Capture the cell that displays the provided text and extract its [X, Y] central coordinate. 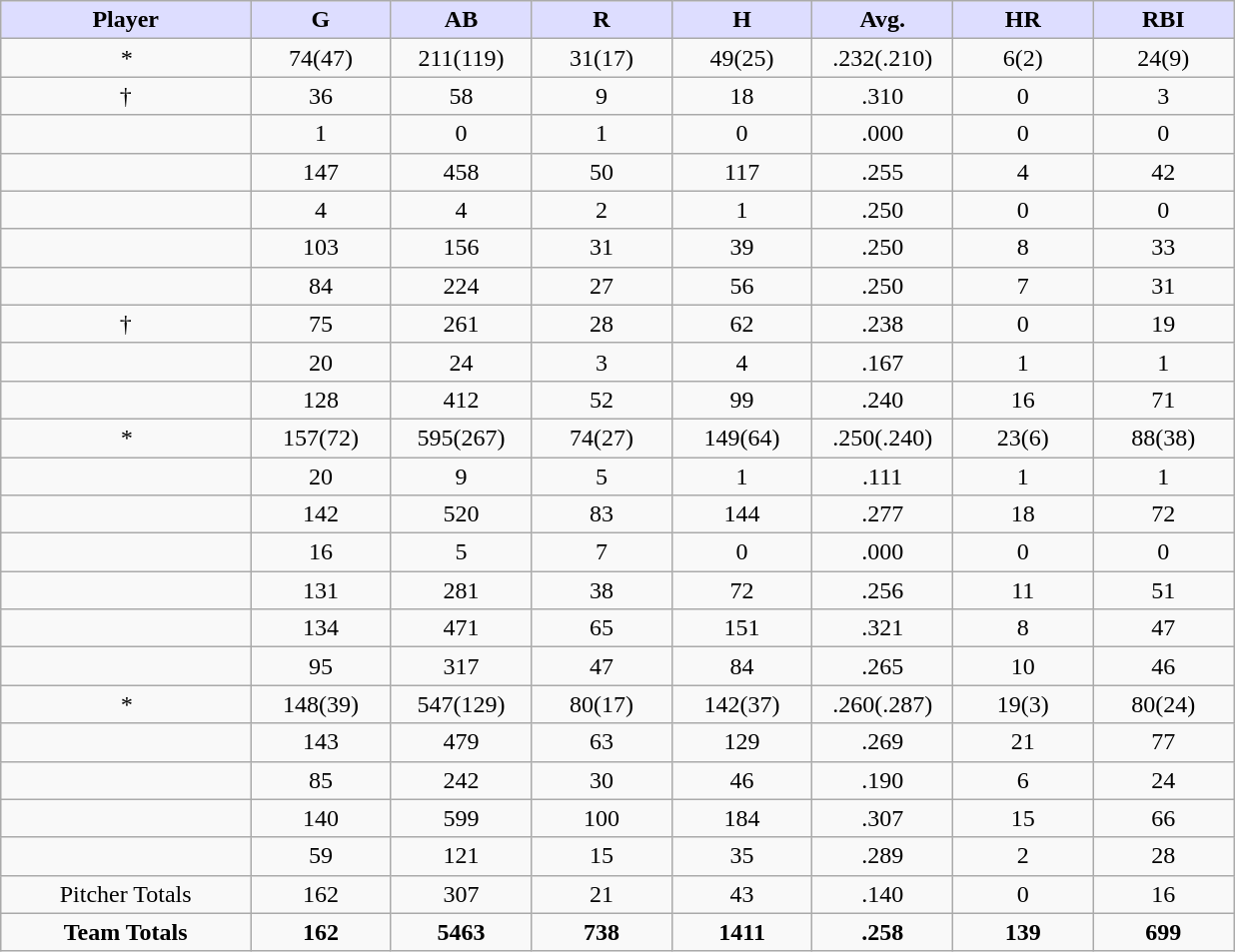
5463 [462, 932]
6 [1023, 780]
520 [462, 514]
95 [322, 666]
142(37) [741, 704]
51 [1163, 590]
.238 [883, 324]
242 [462, 780]
144 [741, 514]
142 [322, 514]
.277 [883, 514]
75 [322, 324]
261 [462, 324]
27 [602, 286]
224 [462, 286]
74(47) [322, 58]
139 [1023, 932]
599 [462, 818]
59 [322, 856]
65 [602, 628]
43 [741, 894]
88(38) [1163, 438]
62 [741, 324]
479 [462, 742]
56 [741, 286]
19 [1163, 324]
Player [126, 20]
33 [1163, 248]
.111 [883, 476]
85 [322, 780]
77 [1163, 742]
149(64) [741, 438]
595(267) [462, 438]
58 [462, 96]
134 [322, 628]
.307 [883, 818]
184 [741, 818]
10 [1023, 666]
.140 [883, 894]
121 [462, 856]
99 [741, 400]
147 [322, 172]
148(39) [322, 704]
Avg. [883, 20]
317 [462, 666]
66 [1163, 818]
.232(.210) [883, 58]
H [741, 20]
151 [741, 628]
Team Totals [126, 932]
80(24) [1163, 704]
143 [322, 742]
103 [322, 248]
35 [741, 856]
39 [741, 248]
63 [602, 742]
.321 [883, 628]
547(129) [462, 704]
.255 [883, 172]
156 [462, 248]
24(9) [1163, 58]
.289 [883, 856]
50 [602, 172]
699 [1163, 932]
471 [462, 628]
HR [1023, 20]
31(17) [602, 58]
.258 [883, 932]
100 [602, 818]
AB [462, 20]
RBI [1163, 20]
458 [462, 172]
.310 [883, 96]
307 [462, 894]
281 [462, 590]
1411 [741, 932]
.250(.240) [883, 438]
211(119) [462, 58]
30 [602, 780]
80(17) [602, 704]
129 [741, 742]
.167 [883, 362]
G [322, 20]
738 [602, 932]
128 [322, 400]
19(3) [1023, 704]
38 [602, 590]
6(2) [1023, 58]
49(25) [741, 58]
131 [322, 590]
117 [741, 172]
157(72) [322, 438]
412 [462, 400]
.269 [883, 742]
36 [322, 96]
74(27) [602, 438]
.190 [883, 780]
.256 [883, 590]
83 [602, 514]
R [602, 20]
.260(.287) [883, 704]
.240 [883, 400]
Pitcher Totals [126, 894]
.265 [883, 666]
11 [1023, 590]
71 [1163, 400]
52 [602, 400]
140 [322, 818]
42 [1163, 172]
23(6) [1023, 438]
